Identify which cell holds the provided text, then report its [X, Y] central coordinate. 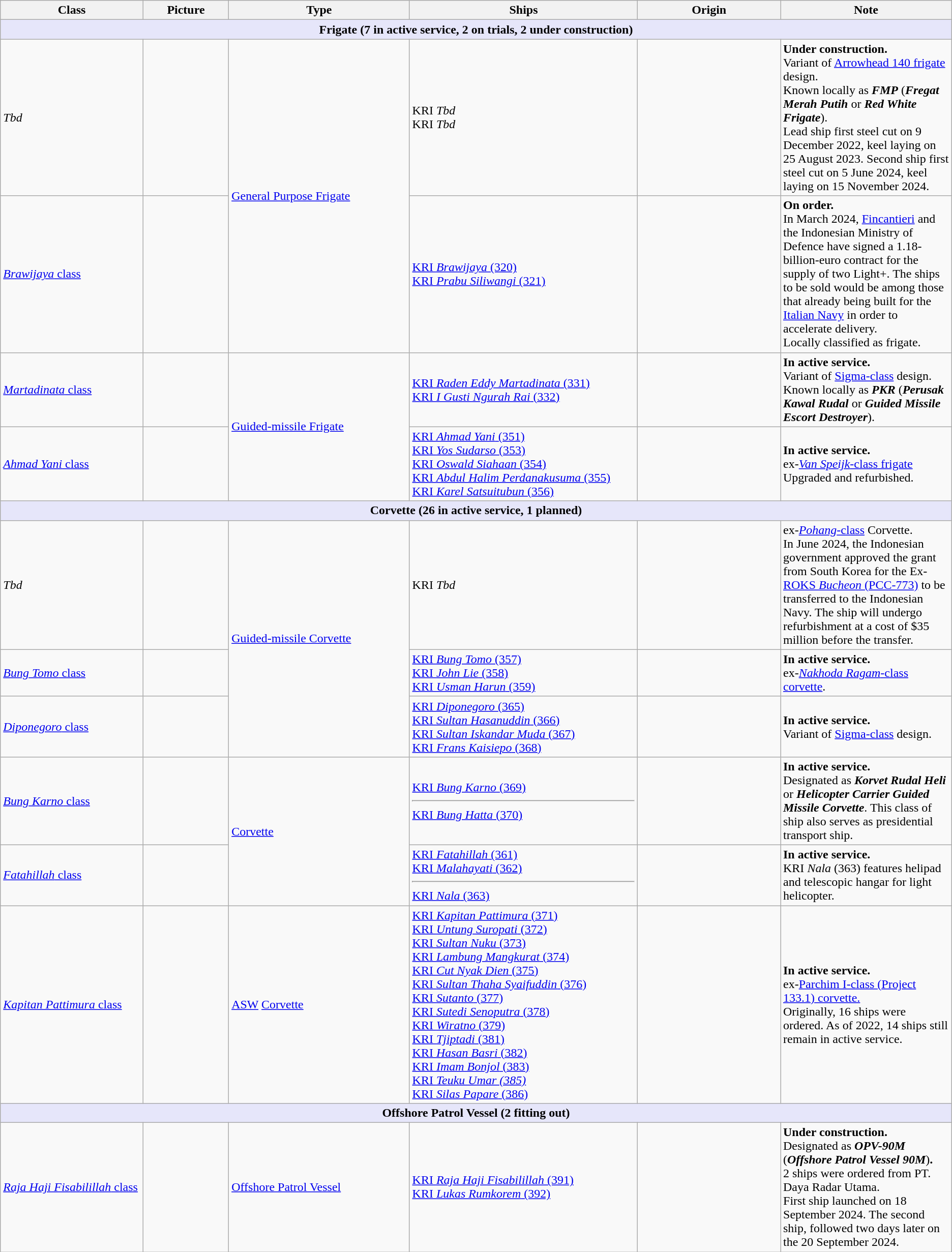
Picture [186, 10]
KRI Fatahillah (361)KRI Malahayati (362) KRI Nala (363) [524, 875]
Offshore Patrol Vessel (2 fitting out) [476, 1113]
KRI Raden Eddy Martadinata (331)KRI I Gusti Ngurah Rai (332) [524, 390]
KRI Raja Haji Fisabilillah (391)KRI Lukas Rumkorem (392) [524, 1187]
Guided-missile Corvette [319, 639]
KRI TbdKRI Tbd [524, 117]
KRI Bung Karno (369) KRI Bung Hatta (370) [524, 800]
KRI Brawijaya (320) KRI Prabu Siliwangi (321) [524, 274]
Corvette (26 in active service, 1 planned) [476, 511]
KRI Diponegoro (365)KRI Sultan Hasanuddin (366)KRI Sultan Iskandar Muda (367)KRI Frans Kaisiepo (368) [524, 726]
Note [866, 10]
In active service.KRI Nala (363) features helipad and telescopic hangar for light helicopter. [866, 875]
Class [72, 10]
In active service.Variant of Sigma-class design. [866, 726]
ASW Corvette [319, 1004]
Martadinata class [72, 390]
Corvette [319, 831]
In active service.Variant of Sigma-class design.Known locally as PKR (Perusak Kawal Rudal or Guided Missile Escort Destroyer). [866, 390]
Offshore Patrol Vessel [319, 1187]
Frigate (7 in active service, 2 on trials, 2 under construction) [476, 29]
Kapitan Pattimura class [72, 1004]
In active service.ex-Van Speijk-class frigate Upgraded and refurbished. [866, 464]
Bung Tomo class [72, 673]
KRI Ahmad Yani (351)KRI Yos Sudarso (353)KRI Oswald Siahaan (354)KRI Abdul Halim Perdanakusuma (355)KRI Karel Satsuitubun (356) [524, 464]
Origin [709, 10]
Fatahillah class [72, 875]
Raja Haji Fisabilillah class [72, 1187]
Brawijaya class [72, 274]
KRI Bung Tomo (357)KRI John Lie (358)KRI Usman Harun (359) [524, 673]
General Purpose Frigate [319, 196]
Ships [524, 10]
Diponegoro class [72, 726]
Guided-missile Frigate [319, 427]
KRI Tbd [524, 585]
In active service.ex-Parchim I-class (Project 133.1) corvette.Originally, 16 ships were ordered. As of 2022, 14 ships still remain in active service. [866, 1004]
Ahmad Yani class [72, 464]
Bung Karno class [72, 800]
Type [319, 10]
In active service.ex-Nakhoda Ragam-class corvette. [866, 673]
